Search for the cell housing the specified text and yield its [X, Y] center coordinate. 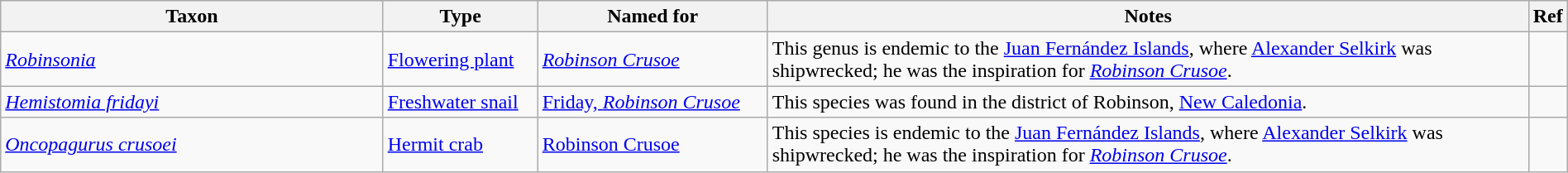
This genus is endemic to the Juan Fernández Islands, where Alexander Selkirk was shipwrecked; he was the inspiration for Robinson Crusoe. [1148, 60]
Named for [653, 17]
Type [460, 17]
This species was found in the district of Robinson, New Caledonia. [1148, 102]
This species is endemic to the Juan Fernández Islands, where Alexander Selkirk was shipwrecked; he was the inspiration for Robinson Crusoe. [1148, 144]
Hemistomia fridayi [192, 102]
Taxon [192, 17]
Flowering plant [460, 60]
Ref [1548, 17]
Hermit crab [460, 144]
Oncopagurus crusoei [192, 144]
Notes [1148, 17]
Robinsonia [192, 60]
Friday, Robinson Crusoe [653, 102]
Freshwater snail [460, 102]
